Return the [X, Y] coordinate for the center point of the cell that contains the specified text.  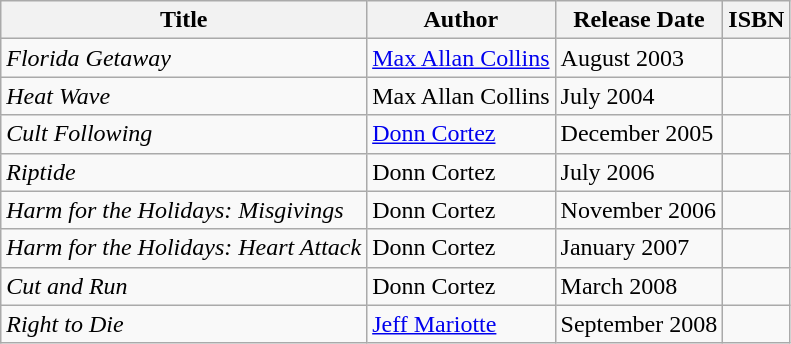
Harm for the Holidays: Heart Attack [184, 248]
September 2008 [639, 324]
Florida Getaway [184, 58]
Cult Following [184, 134]
Heat Wave [184, 96]
December 2005 [639, 134]
August 2003 [639, 58]
Harm for the Holidays: Misgivings [184, 210]
Right to Die [184, 324]
Jeff Mariotte [461, 324]
Title [184, 20]
Release Date [639, 20]
January 2007 [639, 248]
Author [461, 20]
November 2006 [639, 210]
ISBN [756, 20]
July 2006 [639, 172]
Cut and Run [184, 286]
March 2008 [639, 286]
Riptide [184, 172]
July 2004 [639, 96]
